Provide the [X, Y] coordinate of the cell's center where the given text is located.  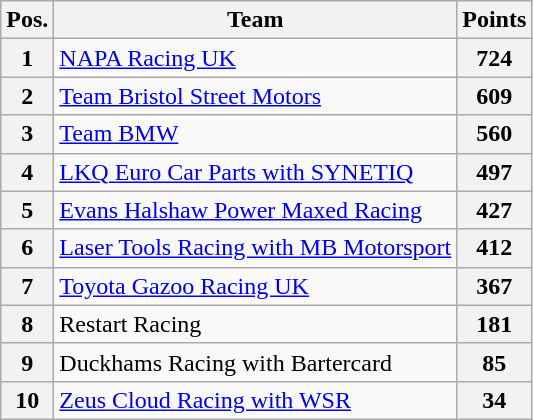
9 [28, 362]
4 [28, 172]
497 [494, 172]
7 [28, 286]
Team Bristol Street Motors [256, 96]
6 [28, 248]
Team [256, 20]
Evans Halshaw Power Maxed Racing [256, 210]
Zeus Cloud Racing with WSR [256, 400]
Restart Racing [256, 324]
Duckhams Racing with Bartercard [256, 362]
85 [494, 362]
1 [28, 58]
427 [494, 210]
2 [28, 96]
10 [28, 400]
367 [494, 286]
Points [494, 20]
412 [494, 248]
8 [28, 324]
5 [28, 210]
609 [494, 96]
560 [494, 134]
724 [494, 58]
181 [494, 324]
34 [494, 400]
Pos. [28, 20]
Team BMW [256, 134]
3 [28, 134]
Toyota Gazoo Racing UK [256, 286]
LKQ Euro Car Parts with SYNETIQ [256, 172]
Laser Tools Racing with MB Motorsport [256, 248]
NAPA Racing UK [256, 58]
